Identify which cell holds the provided text, then report its [X, Y] central coordinate. 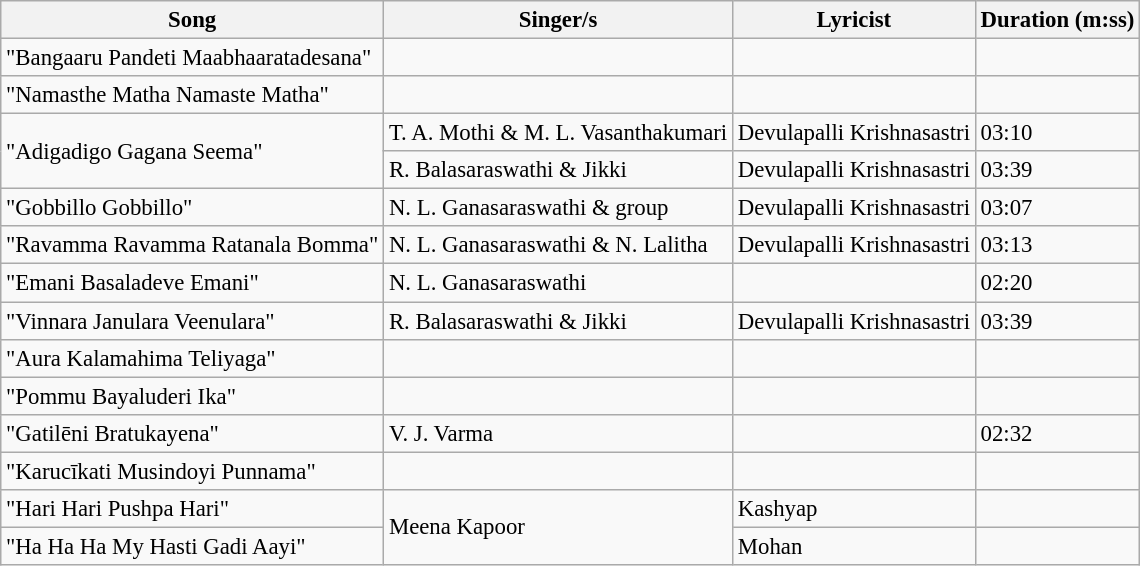
"Ravamma Ravamma Ratanala Bomma" [192, 245]
V. J. Varma [558, 433]
N. L. Ganasaraswathi & group [558, 208]
03:13 [1057, 245]
"Adigadigo Gagana Seema" [192, 152]
T. A. Mothi & M. L. Vasanthakumari [558, 133]
"Emani Basaladeve Emani" [192, 283]
Mohan [854, 546]
N. L. Ganasaraswathi [558, 283]
"Vinnara Janulara Veenulara" [192, 321]
03:07 [1057, 208]
"Hari Hari Pushpa Hari" [192, 509]
Kashyap [854, 509]
"Bangaaru Pandeti Maabhaaratadesana" [192, 58]
N. L. Ganasaraswathi & N. Lalitha [558, 245]
Singer/s [558, 20]
Lyricist [854, 20]
"Ha Ha Ha My Hasti Gadi Aayi" [192, 546]
"Karucīkati Musindoyi Punnama" [192, 471]
"Gobbillo Gobbillo" [192, 208]
Duration (m:ss) [1057, 20]
03:10 [1057, 133]
02:32 [1057, 433]
"Gatilēni Bratukayena" [192, 433]
Song [192, 20]
02:20 [1057, 283]
"Namasthe Matha Namaste Matha" [192, 95]
Meena Kapoor [558, 528]
"Aura Kalamahima Teliyaga" [192, 358]
"Pommu Bayaluderi Ika" [192, 396]
